Extract the [X, Y] coordinate from the center of the cell holding the provided text.  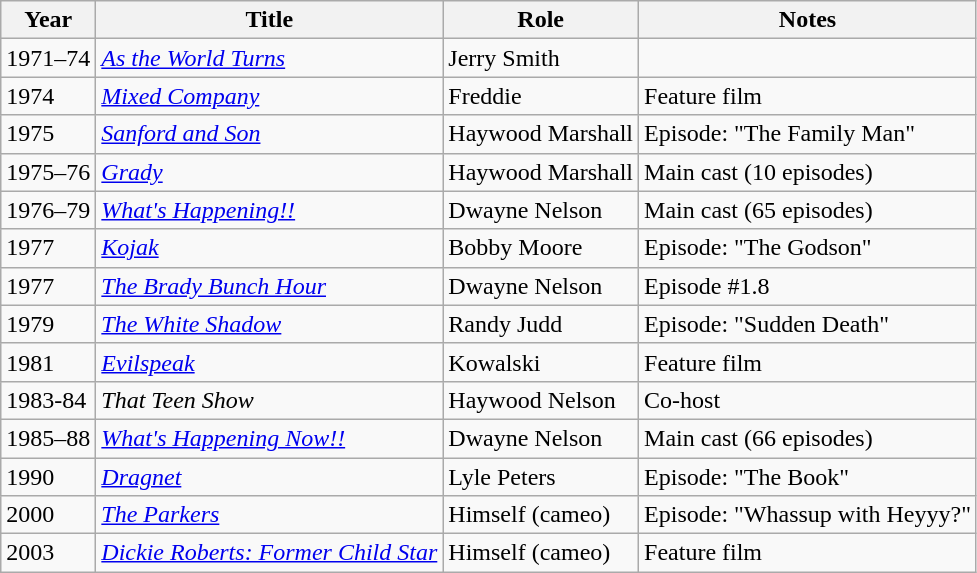
Kojak [270, 248]
1985–88 [48, 438]
Main cast (65 episodes) [808, 210]
1974 [48, 96]
What's Happening!! [270, 210]
2000 [48, 515]
1990 [48, 477]
Episode: "Sudden Death" [808, 324]
Title [270, 20]
1971–74 [48, 58]
As the World Turns [270, 58]
Year [48, 20]
Dickie Roberts: Former Child Star [270, 553]
Freddie [541, 96]
Role [541, 20]
1983-84 [48, 400]
That Teen Show [270, 400]
Jerry Smith [541, 58]
1975 [48, 134]
Episode: "The Godson" [808, 248]
Dragnet [270, 477]
1976–79 [48, 210]
The White Shadow [270, 324]
Grady [270, 172]
Co-host [808, 400]
What's Happening Now!! [270, 438]
Haywood Nelson [541, 400]
Episode: "The Family Man" [808, 134]
Main cast (66 episodes) [808, 438]
1975–76 [48, 172]
Notes [808, 20]
Kowalski [541, 362]
Episode #1.8 [808, 286]
The Parkers [270, 515]
The Brady Bunch Hour [270, 286]
Sanford and Son [270, 134]
Lyle Peters [541, 477]
1981 [48, 362]
1979 [48, 324]
Evilspeak [270, 362]
Main cast (10 episodes) [808, 172]
Mixed Company [270, 96]
2003 [48, 553]
Episode: "The Book" [808, 477]
Bobby Moore [541, 248]
Episode: "Whassup with Heyyy?" [808, 515]
Randy Judd [541, 324]
